Determine the [x, y] coordinate at the center of the cell enclosing the given text.  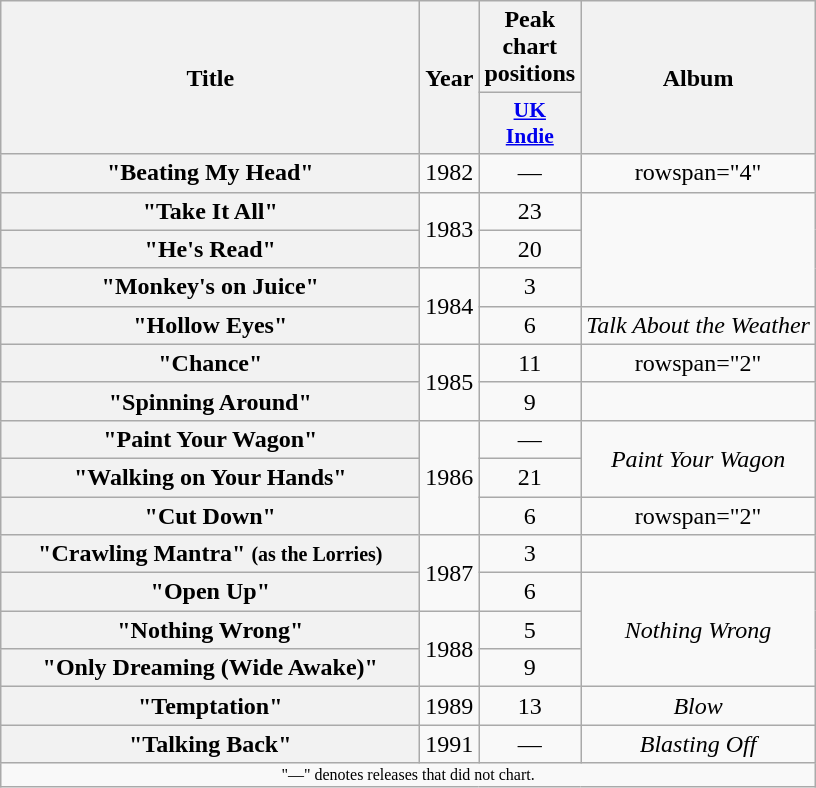
Nothing Wrong [698, 630]
"Beating My Head" [210, 173]
"Temptation" [210, 706]
13 [530, 706]
Blasting Off [698, 744]
23 [530, 211]
"Chance" [210, 363]
rowspan="4" [698, 173]
"Only Dreaming (Wide Awake)" [210, 668]
1985 [450, 382]
"Hollow Eyes" [210, 325]
1986 [450, 477]
"He's Read" [210, 249]
20 [530, 249]
1984 [450, 306]
Paint Your Wagon [698, 458]
"Cut Down" [210, 515]
21 [530, 477]
Peak chart positions [530, 47]
"Open Up" [210, 592]
"Nothing Wrong" [210, 630]
Year [450, 78]
5 [530, 630]
1989 [450, 706]
"Take It All" [210, 211]
1987 [450, 573]
"Walking on Your Hands" [210, 477]
"Monkey's on Juice" [210, 287]
"Crawling Mantra" (as the Lorries) [210, 554]
1988 [450, 649]
"Talking Back" [210, 744]
"—" denotes releases that did not chart. [408, 775]
11 [530, 363]
"Spinning Around" [210, 401]
Album [698, 78]
Talk About the Weather [698, 325]
"Paint Your Wagon" [210, 439]
1982 [450, 173]
Title [210, 78]
1983 [450, 230]
Blow [698, 706]
UKIndie [530, 124]
1991 [450, 744]
